Provide the [x, y] coordinate of the cell's center where the given text is located.  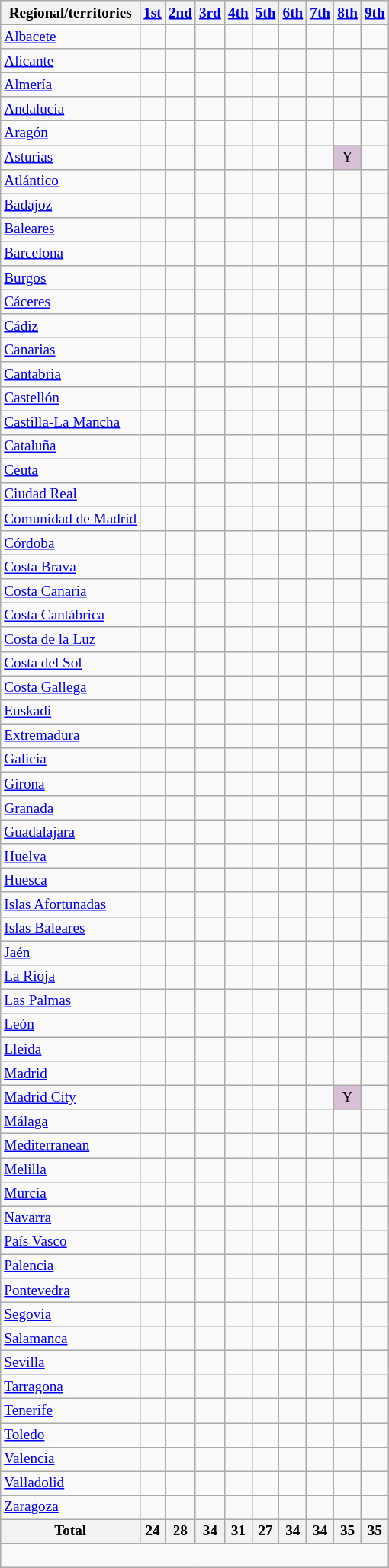
Palencia [70, 1266]
Euskadi [70, 712]
Costa Gallega [70, 687]
Lleida [70, 1049]
Costa Canaria [70, 591]
Jaén [70, 953]
Huelva [70, 856]
Extremadura [70, 736]
28 [180, 1531]
7th [320, 13]
Almería [70, 85]
3rd [210, 13]
Valencia [70, 1459]
Barcelona [70, 254]
Valladolid [70, 1483]
Sevilla [70, 1362]
Tenerife [70, 1411]
Cáceres [70, 302]
Guadalajara [70, 832]
Burgos [70, 278]
Regional/territories [70, 13]
9th [375, 13]
Aragón [70, 133]
Madrid City [70, 1097]
Baleares [70, 229]
La Rioja [70, 977]
Canarias [70, 350]
Pontevedra [70, 1291]
Girona [70, 784]
Ciudad Real [70, 494]
Costa de la Luz [70, 639]
Galicia [70, 760]
Albacete [70, 37]
Zaragoza [70, 1507]
Tarragona [70, 1387]
Islas Afortunadas [70, 904]
Mediterranean [70, 1146]
Salamanca [70, 1339]
Cantabria [70, 374]
Madrid [70, 1074]
Huesca [70, 881]
Melilla [70, 1170]
Cataluña [70, 446]
5th [265, 13]
Islas Baleares [70, 929]
Granada [70, 808]
Segovia [70, 1314]
Toledo [70, 1435]
León [70, 1025]
Ceuta [70, 471]
6th [293, 13]
Murcia [70, 1194]
Castellón [70, 398]
24 [153, 1531]
Andalucía [70, 109]
Cádiz [70, 326]
Badajoz [70, 206]
Málaga [70, 1122]
Total [70, 1531]
Costa Brava [70, 567]
Las Palmas [70, 1001]
Atlántico [70, 181]
1st [153, 13]
Comunidad de Madrid [70, 519]
8th [348, 13]
Córdoba [70, 543]
Costa del Sol [70, 664]
País Vasco [70, 1242]
Asturias [70, 157]
31 [238, 1531]
4th [238, 13]
2nd [180, 13]
Costa Cantábrica [70, 616]
Navarra [70, 1218]
27 [265, 1531]
Alicante [70, 61]
Castilla-La Mancha [70, 422]
